From the cell containing the given text, extract its center point as [x, y] coordinate. 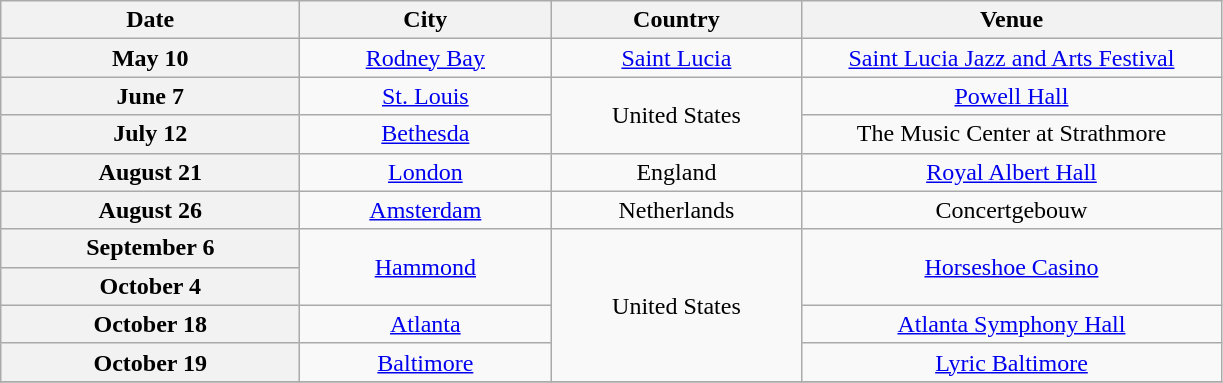
Atlanta [426, 324]
Bethesda [426, 134]
Saint Lucia Jazz and Arts Festival [1012, 58]
Hammond [426, 267]
Concertgebouw [1012, 210]
Venue [1012, 20]
September 6 [150, 248]
Horseshoe Casino [1012, 267]
Powell Hall [1012, 96]
England [676, 172]
October 4 [150, 286]
July 12 [150, 134]
October 18 [150, 324]
August 26 [150, 210]
May 10 [150, 58]
Lyric Baltimore [1012, 362]
Amsterdam [426, 210]
Royal Albert Hall [1012, 172]
Rodney Bay [426, 58]
Saint Lucia [676, 58]
St. Louis [426, 96]
Country [676, 20]
August 21 [150, 172]
Date [150, 20]
Atlanta Symphony Hall [1012, 324]
October 19 [150, 362]
The Music Center at Strathmore [1012, 134]
June 7 [150, 96]
London [426, 172]
City [426, 20]
Netherlands [676, 210]
Baltimore [426, 362]
